Search for the cell housing the specified text and yield its (X, Y) center coordinate. 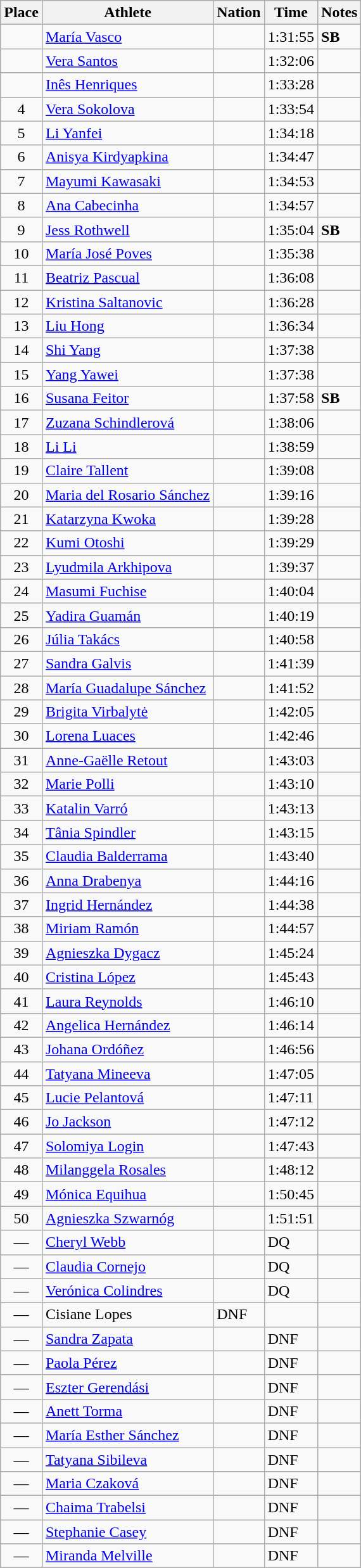
44 (22, 1074)
Nation (239, 13)
Yadira Guamán (127, 615)
11 (22, 277)
37 (22, 905)
28 (22, 687)
1:46:10 (291, 1001)
Júlia Takács (127, 639)
Shi Yang (127, 350)
1:33:54 (291, 109)
Susana Feitor (127, 398)
1:34:47 (291, 157)
39 (22, 953)
María José Poves (127, 253)
48 (22, 1170)
5 (22, 133)
Lucie Pelantová (127, 1098)
1:32:06 (291, 61)
47 (22, 1146)
María Vasco (127, 37)
9 (22, 229)
1:43:13 (291, 808)
1:35:04 (291, 229)
Eszter Gerendási (127, 1387)
33 (22, 808)
Katarzyna Kwoka (127, 519)
Miranda Melville (127, 1556)
Lyudmila Arkhipova (127, 567)
Stephanie Casey (127, 1532)
Ingrid Hernández (127, 905)
Katalin Varró (127, 808)
Inês Henriques (127, 85)
22 (22, 543)
14 (22, 350)
1:42:46 (291, 736)
8 (22, 205)
1:42:05 (291, 712)
1:43:10 (291, 784)
42 (22, 1025)
6 (22, 157)
1:40:58 (291, 639)
30 (22, 736)
36 (22, 881)
32 (22, 784)
1:38:59 (291, 447)
Claudia Cornejo (127, 1266)
1:39:08 (291, 471)
1:43:40 (291, 857)
1:40:04 (291, 591)
Yang Yawei (127, 374)
1:45:24 (291, 953)
Li Li (127, 447)
13 (22, 326)
Li Yanfei (127, 133)
1:45:43 (291, 977)
1:43:15 (291, 832)
1:36:08 (291, 277)
12 (22, 302)
1:47:43 (291, 1146)
29 (22, 712)
49 (22, 1194)
46 (22, 1122)
1:47:05 (291, 1074)
Marie Polli (127, 784)
20 (22, 495)
1:33:28 (291, 85)
1:47:12 (291, 1122)
Tânia Spindler (127, 832)
Chaima Trabelsi (127, 1508)
1:43:03 (291, 760)
Mayumi Kawasaki (127, 181)
1:36:34 (291, 326)
Athlete (127, 13)
Angelica Hernández (127, 1025)
1:39:28 (291, 519)
Cristina López (127, 977)
1:34:53 (291, 181)
Zuzana Schindlerová (127, 423)
35 (22, 857)
Solomiya Login (127, 1146)
Sandra Galvis (127, 663)
Laura Reynolds (127, 1001)
21 (22, 519)
24 (22, 591)
15 (22, 374)
Anett Torma (127, 1411)
Milanggela Rosales (127, 1170)
Anisya Kirdyapkina (127, 157)
1:40:19 (291, 615)
1:34:57 (291, 205)
1:41:39 (291, 663)
Cisiane Lopes (127, 1315)
1:50:45 (291, 1194)
17 (22, 423)
1:31:55 (291, 37)
Claire Tallent (127, 471)
Kristina Saltanovic (127, 302)
Brigita Virbalytė (127, 712)
Maria Czaková (127, 1484)
38 (22, 929)
45 (22, 1098)
Anna Drabenya (127, 881)
1:35:38 (291, 253)
Kumi Otoshi (127, 543)
Tatyana Sibileva (127, 1459)
1:39:37 (291, 567)
4 (22, 109)
Vera Santos (127, 61)
Ana Cabecinha (127, 205)
Vera Sokolova (127, 109)
1:39:16 (291, 495)
Anne-Gaëlle Retout (127, 760)
Cheryl Webb (127, 1242)
26 (22, 639)
Jo Jackson (127, 1122)
Mónica Equihua (127, 1194)
16 (22, 398)
Lorena Luaces (127, 736)
1:44:38 (291, 905)
1:34:18 (291, 133)
50 (22, 1218)
Agnieszka Dygacz (127, 953)
Sandra Zapata (127, 1339)
Paola Pérez (127, 1363)
7 (22, 181)
Place (22, 13)
Liu Hong (127, 326)
1:44:16 (291, 881)
1:44:57 (291, 929)
18 (22, 447)
40 (22, 977)
1:51:51 (291, 1218)
Masumi Fuchise (127, 591)
Agnieszka Szwarnóg (127, 1218)
Miriam Ramón (127, 929)
25 (22, 615)
Beatriz Pascual (127, 277)
Tatyana Mineeva (127, 1074)
Jess Rothwell (127, 229)
María Guadalupe Sánchez (127, 687)
Maria del Rosario Sánchez (127, 495)
1:46:14 (291, 1025)
María Esther Sánchez (127, 1435)
Johana Ordóñez (127, 1049)
1:36:28 (291, 302)
Verónica Colindres (127, 1291)
1:48:12 (291, 1170)
1:39:29 (291, 543)
34 (22, 832)
41 (22, 1001)
1:38:06 (291, 423)
1:47:11 (291, 1098)
Time (291, 13)
Notes (339, 13)
1:37:58 (291, 398)
27 (22, 663)
1:41:52 (291, 687)
23 (22, 567)
Claudia Balderrama (127, 857)
43 (22, 1049)
1:46:56 (291, 1049)
10 (22, 253)
31 (22, 760)
19 (22, 471)
